Pinpoint the cell where the given text exists, returning its [x, y] midpoint coordinate. 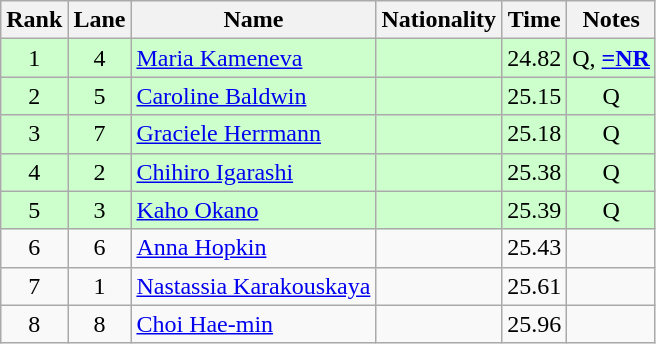
25.18 [534, 134]
Time [534, 20]
Kaho Okano [254, 210]
Nastassia Karakouskaya [254, 286]
Name [254, 20]
Lane [100, 20]
25.39 [534, 210]
Caroline Baldwin [254, 96]
Q, =NR [612, 58]
Rank [34, 20]
Graciele Herrmann [254, 134]
25.61 [534, 286]
25.43 [534, 248]
Nationality [439, 20]
Maria Kameneva [254, 58]
Chihiro Igarashi [254, 172]
25.15 [534, 96]
24.82 [534, 58]
25.96 [534, 324]
Notes [612, 20]
25.38 [534, 172]
Anna Hopkin [254, 248]
Choi Hae-min [254, 324]
